Locate the cell with the specified text and output its [x, y] center coordinate. 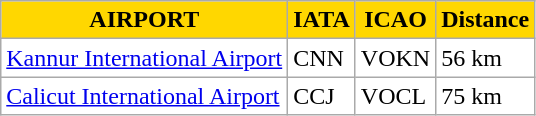
CNN [322, 58]
IATA [322, 20]
ICAO [395, 20]
Calicut International Airport [144, 96]
VOCL [395, 96]
75 km [486, 96]
CCJ [322, 96]
AIRPORT [144, 20]
VOKN [395, 58]
56 km [486, 58]
Distance [486, 20]
Kannur International Airport [144, 58]
